Identify which cell holds the provided text, then report its (X, Y) central coordinate. 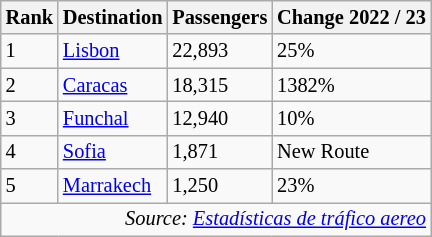
12,940 (220, 118)
New Route (352, 152)
2 (30, 85)
22,893 (220, 51)
18,315 (220, 85)
Caracas (112, 85)
1 (30, 51)
23% (352, 186)
Sofia (112, 152)
Funchal (112, 118)
Rank (30, 17)
25% (352, 51)
3 (30, 118)
Destination (112, 17)
1,250 (220, 186)
Passengers (220, 17)
10% (352, 118)
1382% (352, 85)
Source: Estadísticas de tráfico aereo (216, 219)
Marrakech (112, 186)
Lisbon (112, 51)
4 (30, 152)
5 (30, 186)
Change 2022 / 23 (352, 17)
1,871 (220, 152)
